Scan for the cell matching the given text and deliver its (x, y) coordinate at center. 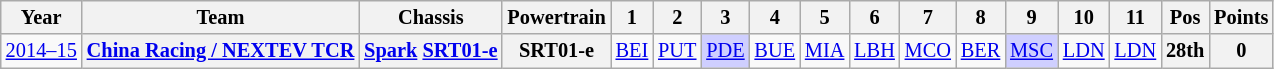
8 (980, 17)
China Racing / NEXTEV TCR (220, 51)
BEI (632, 51)
LBH (874, 51)
PUT (677, 51)
1 (632, 17)
4 (775, 17)
PDE (725, 51)
11 (1135, 17)
6 (874, 17)
Chassis (430, 17)
2 (677, 17)
Team (220, 17)
5 (824, 17)
MIA (824, 51)
BUE (775, 51)
Year (42, 17)
Powertrain (556, 17)
SRT01-e (556, 51)
Spark SRT01-e (430, 51)
Pos (1185, 17)
9 (1032, 17)
28th (1185, 51)
Points (1241, 17)
MSC (1032, 51)
0 (1241, 51)
10 (1084, 17)
7 (928, 17)
2014–15 (42, 51)
BER (980, 51)
3 (725, 17)
MCO (928, 51)
